Find where the given text appears and provide that cell's center as [x, y] coordinate. 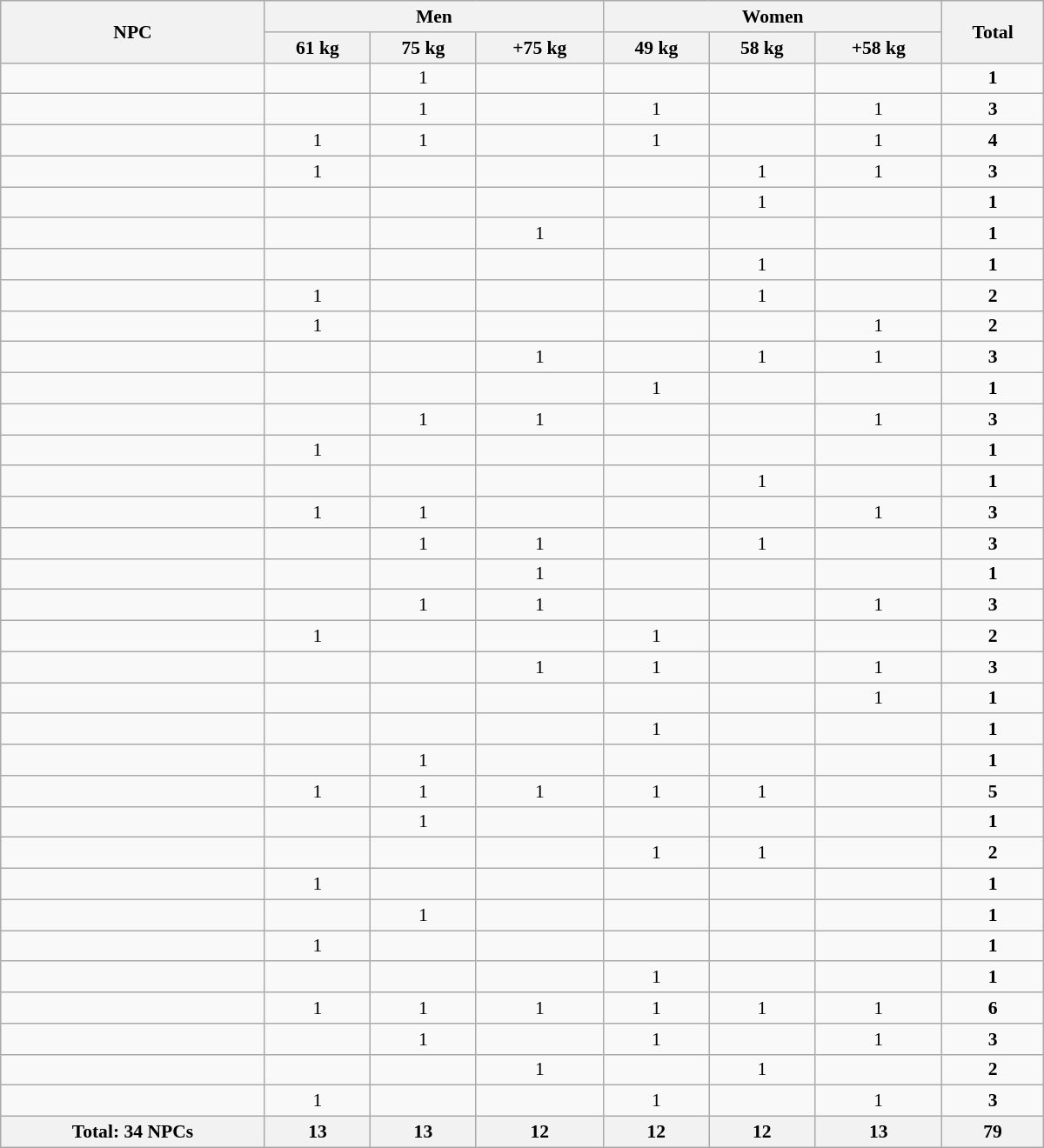
61 kg [317, 48]
79 [993, 1132]
+58 kg [879, 48]
Women [773, 17]
+75 kg [539, 48]
49 kg [656, 48]
NPC [132, 31]
Men [433, 17]
6 [993, 1008]
Total: 34 NPCs [132, 1132]
4 [993, 141]
58 kg [762, 48]
Total [993, 31]
75 kg [423, 48]
5 [993, 791]
